Detect which cell encompasses the target text, then output its [X, Y] center coordinate. 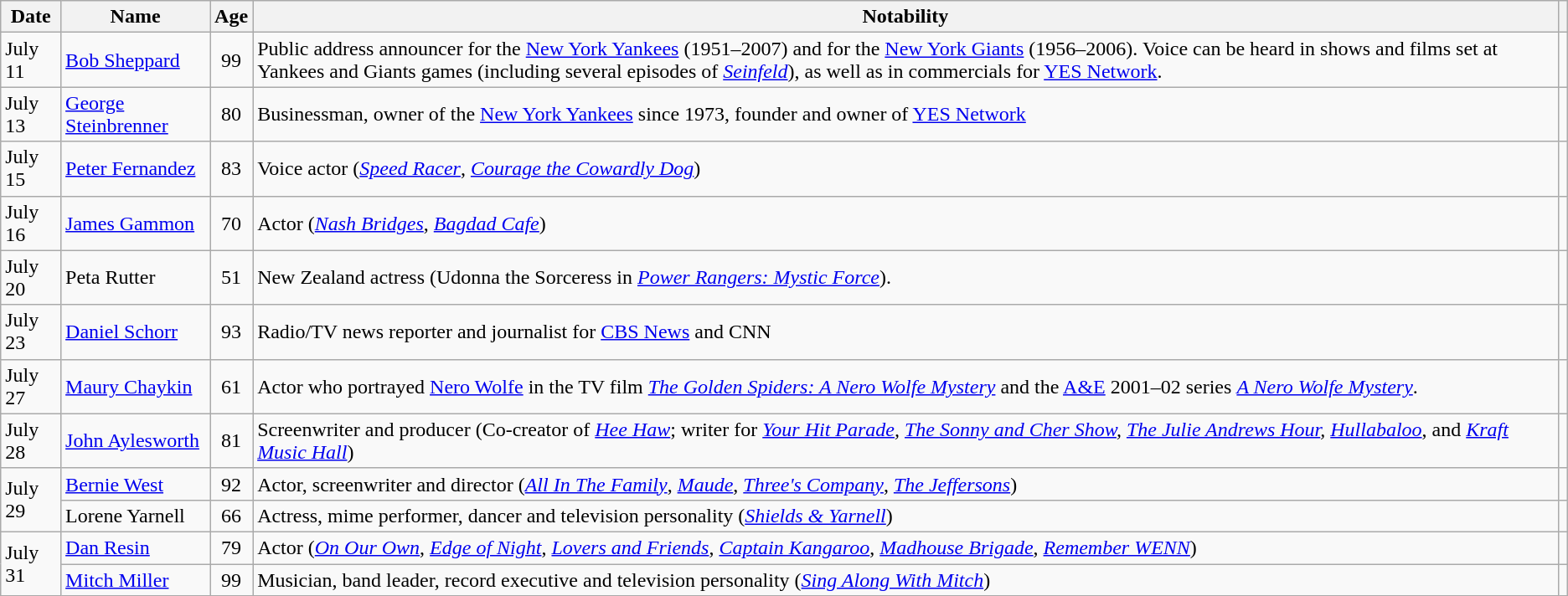
New Zealand actress (Udonna the Sorceress in Power Rangers: Mystic Force). [906, 278]
Voice actor (Speed Racer, Courage the Cowardly Dog) [906, 169]
70 [231, 223]
Actor (On Our Own, Edge of Night, Lovers and Friends, Captain Kangaroo, Madhouse Brigade, Remember WENN) [906, 547]
Actor, screenwriter and director (All In The Family, Maude, Three's Company, The Jeffersons) [906, 484]
July 15 [31, 169]
Businessman, owner of the New York Yankees since 1973, founder and owner of YES Network [906, 114]
93 [231, 331]
83 [231, 169]
Radio/TV news reporter and journalist for CBS News and CNN [906, 331]
July 23 [31, 331]
Name [136, 17]
July 20 [31, 278]
81 [231, 440]
Notability [906, 17]
July 13 [31, 114]
July 11 [31, 60]
July 31 [31, 563]
92 [231, 484]
Lorene Yarnell [136, 516]
Daniel Schorr [136, 331]
Date [31, 17]
Actor (Nash Bridges, Bagdad Cafe) [906, 223]
51 [231, 278]
John Aylesworth [136, 440]
Bob Sheppard [136, 60]
Bernie West [136, 484]
July 16 [31, 223]
Age [231, 17]
Dan Resin [136, 547]
July 27 [31, 387]
George Steinbrenner [136, 114]
66 [231, 516]
Peter Fernandez [136, 169]
61 [231, 387]
James Gammon [136, 223]
Actress, mime performer, dancer and television personality (Shields & Yarnell) [906, 516]
July 28 [31, 440]
Actor who portrayed Nero Wolfe in the TV film The Golden Spiders: A Nero Wolfe Mystery and the A&E 2001–02 series A Nero Wolfe Mystery. [906, 387]
80 [231, 114]
79 [231, 547]
Peta Rutter [136, 278]
Musician, band leader, record executive and television personality (Sing Along With Mitch) [906, 580]
Mitch Miller [136, 580]
July 29 [31, 500]
Maury Chaykin [136, 387]
